For the text-containing cell, return its midpoint in [X, Y] coordinate format. 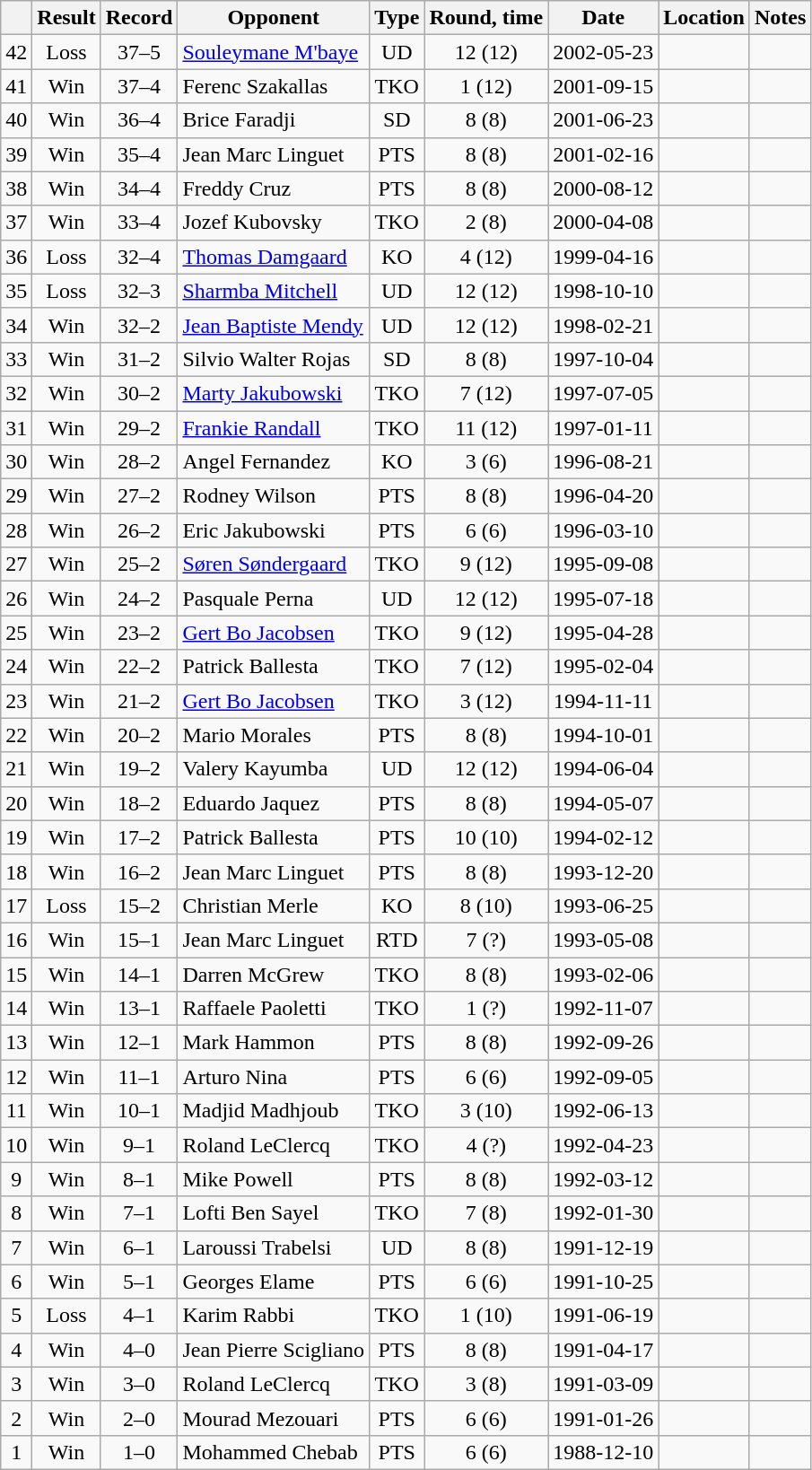
5 [16, 1316]
Madjid Madhjoub [274, 1111]
39 [16, 154]
Sharmba Mitchell [274, 291]
Marty Jakubowski [274, 393]
8 [16, 1213]
Eric Jakubowski [274, 530]
Notes [780, 18]
33–4 [139, 223]
16 [16, 940]
32 [16, 393]
20 [16, 803]
1991-10-25 [603, 1282]
4 (?) [486, 1145]
19 [16, 837]
14 [16, 1009]
13 [16, 1043]
Valery Kayumba [274, 769]
35 [16, 291]
2000-04-08 [603, 223]
4–1 [139, 1316]
27–2 [139, 496]
3 (8) [486, 1384]
31 [16, 428]
38 [16, 188]
16–2 [139, 871]
31–2 [139, 359]
1997-10-04 [603, 359]
4 [16, 1350]
Mark Hammon [274, 1043]
1998-02-21 [603, 325]
26 [16, 599]
20–2 [139, 735]
6–1 [139, 1247]
1995-09-08 [603, 564]
1997-01-11 [603, 428]
Brice Faradji [274, 120]
36–4 [139, 120]
18 [16, 871]
Freddy Cruz [274, 188]
25–2 [139, 564]
36 [16, 257]
22–2 [139, 667]
Laroussi Trabelsi [274, 1247]
1992-09-26 [603, 1043]
1999-04-16 [603, 257]
2002-05-23 [603, 52]
2–0 [139, 1418]
35–4 [139, 154]
1993-06-25 [603, 906]
1992-09-05 [603, 1077]
7 (?) [486, 940]
34–4 [139, 188]
29 [16, 496]
RTD [397, 940]
3 (10) [486, 1111]
28–2 [139, 462]
28 [16, 530]
15 [16, 974]
Christian Merle [274, 906]
30 [16, 462]
24–2 [139, 599]
2 [16, 1418]
1994-05-07 [603, 803]
42 [16, 52]
6 [16, 1282]
1996-08-21 [603, 462]
10 (10) [486, 837]
32–4 [139, 257]
1992-03-12 [603, 1179]
25 [16, 633]
1991-03-09 [603, 1384]
14–1 [139, 974]
Souleymane M'baye [274, 52]
Silvio Walter Rojas [274, 359]
1 (?) [486, 1009]
9–1 [139, 1145]
37–5 [139, 52]
1991-04-17 [603, 1350]
10–1 [139, 1111]
2000-08-12 [603, 188]
Thomas Damgaard [274, 257]
Record [139, 18]
1 (10) [486, 1316]
1993-12-20 [603, 871]
Mourad Mezouari [274, 1418]
7 [16, 1247]
32–3 [139, 291]
3 (6) [486, 462]
Mohammed Chebab [274, 1452]
7 (8) [486, 1213]
Mike Powell [274, 1179]
Jozef Kubovsky [274, 223]
26–2 [139, 530]
2001-02-16 [603, 154]
Opponent [274, 18]
1991-06-19 [603, 1316]
1997-07-05 [603, 393]
17 [16, 906]
4 (12) [486, 257]
3 (12) [486, 701]
1 [16, 1452]
23 [16, 701]
1 (12) [486, 86]
27 [16, 564]
41 [16, 86]
34 [16, 325]
2001-06-23 [603, 120]
10 [16, 1145]
22 [16, 735]
Arturo Nina [274, 1077]
11–1 [139, 1077]
2 (8) [486, 223]
17–2 [139, 837]
37–4 [139, 86]
1993-05-08 [603, 940]
1995-04-28 [603, 633]
5–1 [139, 1282]
Raffaele Paoletti [274, 1009]
Darren McGrew [274, 974]
Karim Rabbi [274, 1316]
1992-04-23 [603, 1145]
33 [16, 359]
11 [16, 1111]
30–2 [139, 393]
Søren Søndergaard [274, 564]
4–0 [139, 1350]
1992-06-13 [603, 1111]
1998-10-10 [603, 291]
7–1 [139, 1213]
13–1 [139, 1009]
Jean Pierre Scigliano [274, 1350]
Round, time [486, 18]
Eduardo Jaquez [274, 803]
15–1 [139, 940]
1994-11-11 [603, 701]
1995-07-18 [603, 599]
9 [16, 1179]
8 (10) [486, 906]
29–2 [139, 428]
1994-06-04 [603, 769]
1992-11-07 [603, 1009]
1992-01-30 [603, 1213]
18–2 [139, 803]
Type [397, 18]
12 [16, 1077]
1–0 [139, 1452]
1996-04-20 [603, 496]
Mario Morales [274, 735]
23–2 [139, 633]
2001-09-15 [603, 86]
19–2 [139, 769]
1994-02-12 [603, 837]
3 [16, 1384]
Lofti Ben Sayel [274, 1213]
1994-10-01 [603, 735]
37 [16, 223]
1988-12-10 [603, 1452]
1993-02-06 [603, 974]
24 [16, 667]
40 [16, 120]
11 (12) [486, 428]
12–1 [139, 1043]
Ferenc Szakallas [274, 86]
1996-03-10 [603, 530]
Angel Fernandez [274, 462]
Frankie Randall [274, 428]
Pasquale Perna [274, 599]
Rodney Wilson [274, 496]
1991-12-19 [603, 1247]
15–2 [139, 906]
32–2 [139, 325]
Jean Baptiste Mendy [274, 325]
21–2 [139, 701]
Georges Elame [274, 1282]
8–1 [139, 1179]
1991-01-26 [603, 1418]
Result [66, 18]
3–0 [139, 1384]
1995-02-04 [603, 667]
Date [603, 18]
Location [704, 18]
21 [16, 769]
